Determine the (X, Y) coordinate at the center of the cell enclosing the given text.  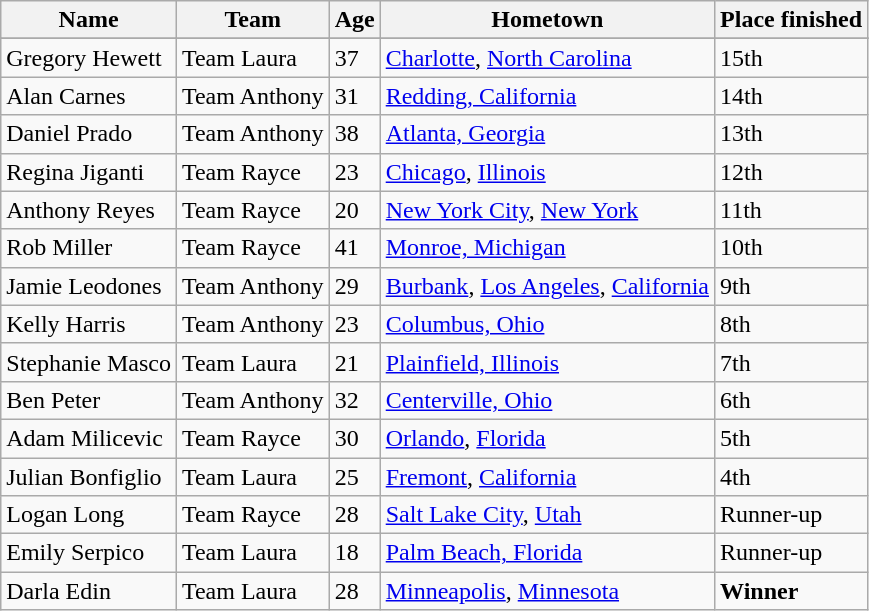
37 (354, 58)
15th (792, 58)
21 (354, 362)
New York City, New York (547, 210)
Team (252, 20)
7th (792, 362)
Kelly Harris (89, 324)
13th (792, 134)
9th (792, 286)
Darla Edin (89, 591)
Julian Bonfiglio (89, 477)
Rob Miller (89, 248)
29 (354, 286)
Centerville, Ohio (547, 400)
11th (792, 210)
Atlanta, Georgia (547, 134)
4th (792, 477)
Place finished (792, 20)
Monroe, Michigan (547, 248)
20 (354, 210)
Chicago, Illinois (547, 172)
Logan Long (89, 515)
Name (89, 20)
Minneapolis, Minnesota (547, 591)
25 (354, 477)
Stephanie Masco (89, 362)
Charlotte, North Carolina (547, 58)
Anthony Reyes (89, 210)
6th (792, 400)
Winner (792, 591)
Jamie Leodones (89, 286)
Adam Milicevic (89, 438)
Burbank, Los Angeles, California (547, 286)
41 (354, 248)
Alan Carnes (89, 96)
Regina Jiganti (89, 172)
Daniel Prado (89, 134)
30 (354, 438)
5th (792, 438)
Hometown (547, 20)
14th (792, 96)
Ben Peter (89, 400)
8th (792, 324)
10th (792, 248)
Redding, California (547, 96)
Columbus, Ohio (547, 324)
Fremont, California (547, 477)
Emily Serpico (89, 553)
31 (354, 96)
12th (792, 172)
Palm Beach, Florida (547, 553)
Orlando, Florida (547, 438)
38 (354, 134)
Gregory Hewett (89, 58)
Salt Lake City, Utah (547, 515)
32 (354, 400)
Age (354, 20)
18 (354, 553)
Plainfield, Illinois (547, 362)
